Output the [x, y] coordinate of the center of the cell containing the given text.  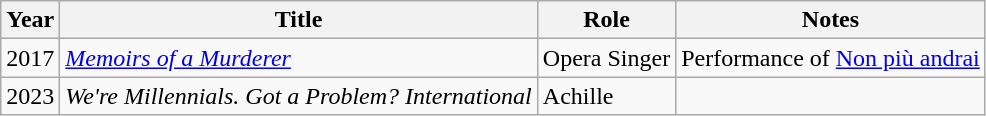
We're Millennials. Got a Problem? International [298, 96]
Role [606, 20]
Opera Singer [606, 58]
Performance of Non più andrai [831, 58]
Year [30, 20]
Memoirs of a Murderer [298, 58]
Notes [831, 20]
Title [298, 20]
2023 [30, 96]
2017 [30, 58]
Achille [606, 96]
